Identify which cell holds the provided text, then report its (x, y) central coordinate. 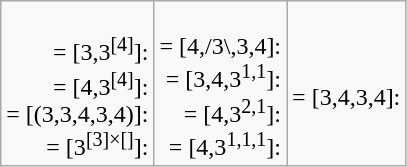
= [4,/3\,3,4]: = [3,4,31,1]: = [4,32,1]: = [4,31,1,1]: (220, 84)
= [3,3[4]]: = [4,3[4]]: = [(3,3,4,3,4)]: = [3[3]×[]]: (78, 84)
= [3,4,3,4]: (346, 84)
